Identify which cell holds the provided text, then report its (x, y) central coordinate. 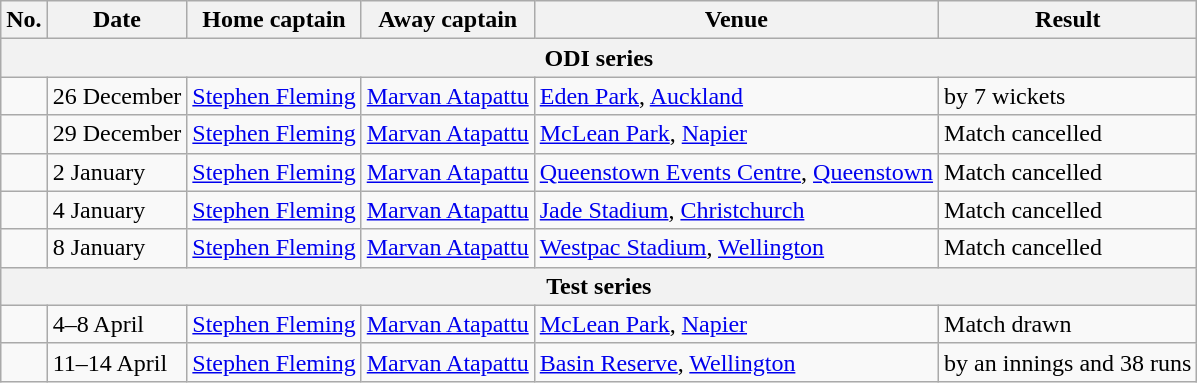
Queenstown Events Centre, Queenstown (736, 172)
Eden Park, Auckland (736, 96)
11–14 April (117, 362)
4–8 April (117, 324)
Test series (599, 286)
ODI series (599, 58)
Westpac Stadium, Wellington (736, 248)
by an innings and 38 runs (1068, 362)
Jade Stadium, Christchurch (736, 210)
Basin Reserve, Wellington (736, 362)
4 January (117, 210)
Venue (736, 20)
Away captain (448, 20)
29 December (117, 134)
Match drawn (1068, 324)
Date (117, 20)
8 January (117, 248)
Result (1068, 20)
2 January (117, 172)
26 December (117, 96)
by 7 wickets (1068, 96)
Home captain (274, 20)
No. (24, 20)
